Find where the given text appears and provide that cell's center as (X, Y) coordinate. 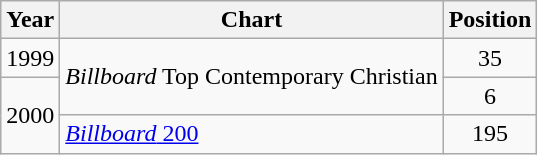
Position (490, 20)
2000 (30, 115)
Billboard 200 (252, 134)
35 (490, 58)
Chart (252, 20)
6 (490, 96)
195 (490, 134)
Billboard Top Contemporary Christian (252, 77)
1999 (30, 58)
Year (30, 20)
